Scan for the cell matching the given text and deliver its (x, y) coordinate at center. 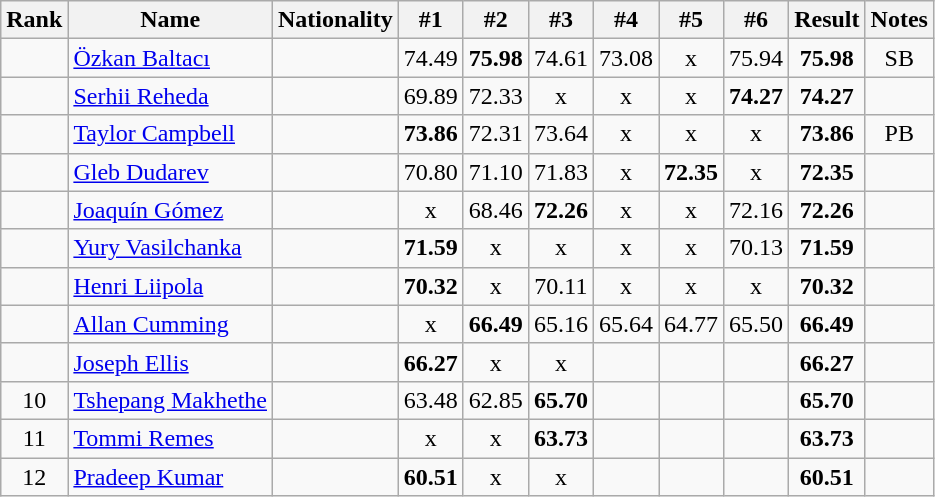
Özkan Baltacı (170, 58)
64.77 (690, 324)
Allan Cumming (170, 324)
Yury Vasilchanka (170, 248)
70.13 (756, 248)
#1 (430, 20)
71.83 (560, 172)
#5 (690, 20)
Henri Liipola (170, 286)
12 (34, 477)
Result (827, 20)
74.61 (560, 58)
65.50 (756, 324)
Joseph Ellis (170, 362)
#4 (626, 20)
70.80 (430, 172)
Name (170, 20)
65.16 (560, 324)
Tshepang Makhethe (170, 400)
70.11 (560, 286)
Pradeep Kumar (170, 477)
68.46 (496, 210)
Rank (34, 20)
74.49 (430, 58)
71.10 (496, 172)
72.33 (496, 96)
PB (899, 134)
65.64 (626, 324)
Serhii Reheda (170, 96)
Nationality (336, 20)
73.64 (560, 134)
11 (34, 438)
63.48 (430, 400)
Joaquín Gómez (170, 210)
SB (899, 58)
Notes (899, 20)
#3 (560, 20)
75.94 (756, 58)
72.16 (756, 210)
Tommi Remes (170, 438)
10 (34, 400)
Taylor Campbell (170, 134)
#2 (496, 20)
69.89 (430, 96)
73.08 (626, 58)
62.85 (496, 400)
#6 (756, 20)
Gleb Dudarev (170, 172)
72.31 (496, 134)
